Return the (X, Y) coordinate for the center point of the cell that contains the specified text.  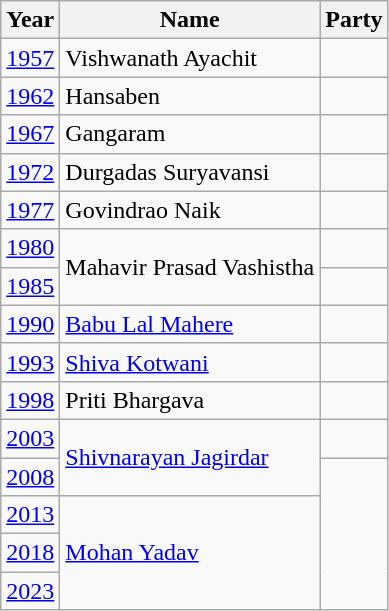
Priti Bhargava (190, 400)
1990 (30, 324)
Year (30, 20)
Mahavir Prasad Vashistha (190, 267)
Babu Lal Mahere (190, 324)
Shiva Kotwani (190, 362)
1972 (30, 172)
Gangaram (190, 134)
2023 (30, 591)
Govindrao Naik (190, 210)
1985 (30, 286)
1993 (30, 362)
Name (190, 20)
Durgadas Suryavansi (190, 172)
Shivnarayan Jagirdar (190, 457)
2008 (30, 477)
2013 (30, 515)
Hansaben (190, 96)
Mohan Yadav (190, 553)
Party (354, 20)
1962 (30, 96)
1957 (30, 58)
1977 (30, 210)
1998 (30, 400)
1980 (30, 248)
2018 (30, 553)
2003 (30, 438)
Vishwanath Ayachit (190, 58)
1967 (30, 134)
